Capture the cell that displays the provided text and extract its (x, y) central coordinate. 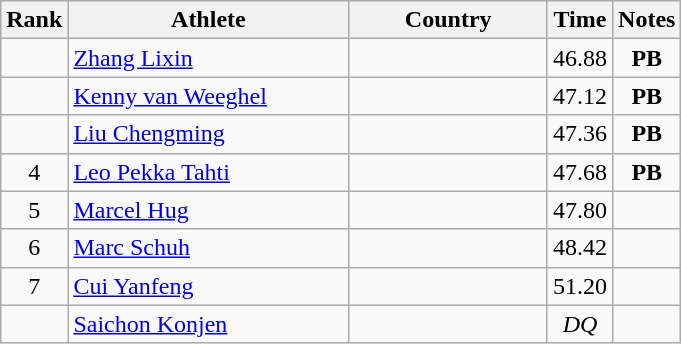
Zhang Lixin (208, 58)
Time (580, 20)
47.80 (580, 210)
7 (34, 286)
Country (448, 20)
51.20 (580, 286)
47.68 (580, 172)
Liu Chengming (208, 134)
Cui Yanfeng (208, 286)
47.36 (580, 134)
Leo Pekka Tahti (208, 172)
Saichon Konjen (208, 324)
Notes (647, 20)
48.42 (580, 248)
Athlete (208, 20)
47.12 (580, 96)
6 (34, 248)
4 (34, 172)
46.88 (580, 58)
5 (34, 210)
Marcel Hug (208, 210)
Kenny van Weeghel (208, 96)
Rank (34, 20)
Marc Schuh (208, 248)
DQ (580, 324)
